Return the [x, y] coordinate for the center point of the cell that contains the specified text.  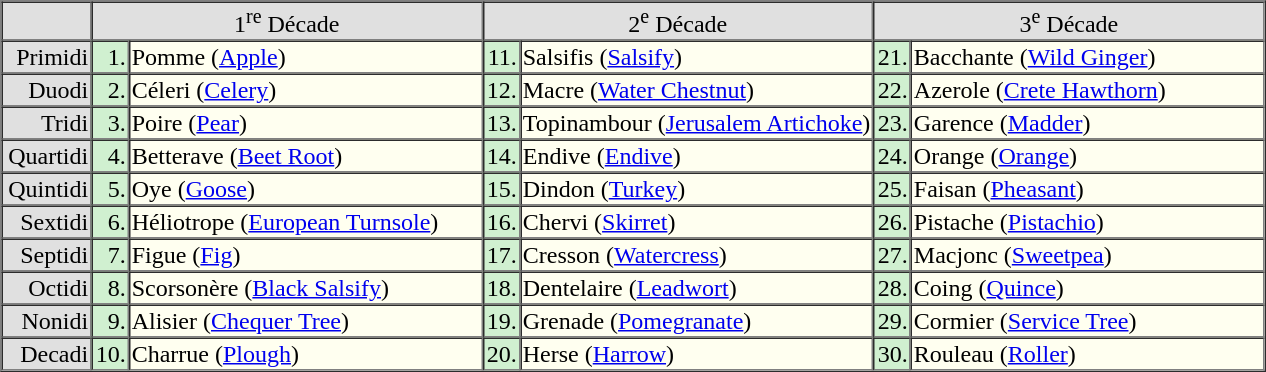
11. [501, 58]
2e Décade [678, 22]
23. [892, 124]
Oye (Goose) [306, 190]
Primidi [47, 58]
2. [110, 90]
Cormier (Service Tree) [1088, 322]
9. [110, 322]
13. [501, 124]
8. [110, 288]
30. [892, 354]
14. [501, 156]
27. [892, 256]
Octidi [47, 288]
Alisier (Chequer Tree) [306, 322]
Septidi [47, 256]
10. [110, 354]
7. [110, 256]
Poire (Pear) [306, 124]
19. [501, 322]
26. [892, 222]
20. [501, 354]
Héliotrope (European Turnsole) [306, 222]
Garence (Madder) [1088, 124]
Grenade (Pomegranate) [697, 322]
Endive (Endive) [697, 156]
Salsifis (Salsify) [697, 58]
Cresson (Watercress) [697, 256]
Chervi (Skirret) [697, 222]
3e Décade [1068, 22]
Betterave (Beet Root) [306, 156]
5. [110, 190]
17. [501, 256]
1. [110, 58]
Macre (Water Chestnut) [697, 90]
Dindon (Turkey) [697, 190]
Macjonc (Sweetpea) [1088, 256]
Duodi [47, 90]
Dentelaire (Leadwort) [697, 288]
Scorsonère (Black Salsify) [306, 288]
3. [110, 124]
Pomme (Apple) [306, 58]
15. [501, 190]
Azerole (Crete Hawthorn) [1088, 90]
Charrue (Plough) [306, 354]
Tridi [47, 124]
Pistache (Pistachio) [1088, 222]
Decadi [47, 354]
12. [501, 90]
21. [892, 58]
Topinambour (Jerusalem Artichoke) [697, 124]
16. [501, 222]
28. [892, 288]
Quintidi [47, 190]
Herse (Harrow) [697, 354]
24. [892, 156]
Nonidi [47, 322]
Sextidi [47, 222]
Céleri (Celery) [306, 90]
4. [110, 156]
6. [110, 222]
Orange (Orange) [1088, 156]
29. [892, 322]
Quartidi [47, 156]
Figue (Fig) [306, 256]
Bacchante (Wild Ginger) [1088, 58]
Faisan (Pheasant) [1088, 190]
Rouleau (Roller) [1088, 354]
18. [501, 288]
Coing (Quince) [1088, 288]
25. [892, 190]
1re Décade [286, 22]
22. [892, 90]
